For the text-containing cell, return its midpoint in [x, y] coordinate format. 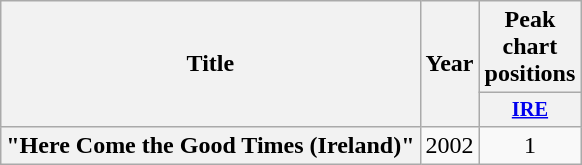
Year [450, 64]
2002 [450, 145]
Title [210, 64]
IRE [530, 110]
"Here Come the Good Times (Ireland)" [210, 145]
Peak chart positions [530, 47]
1 [530, 145]
